Capture the cell that displays the provided text and extract its [x, y] central coordinate. 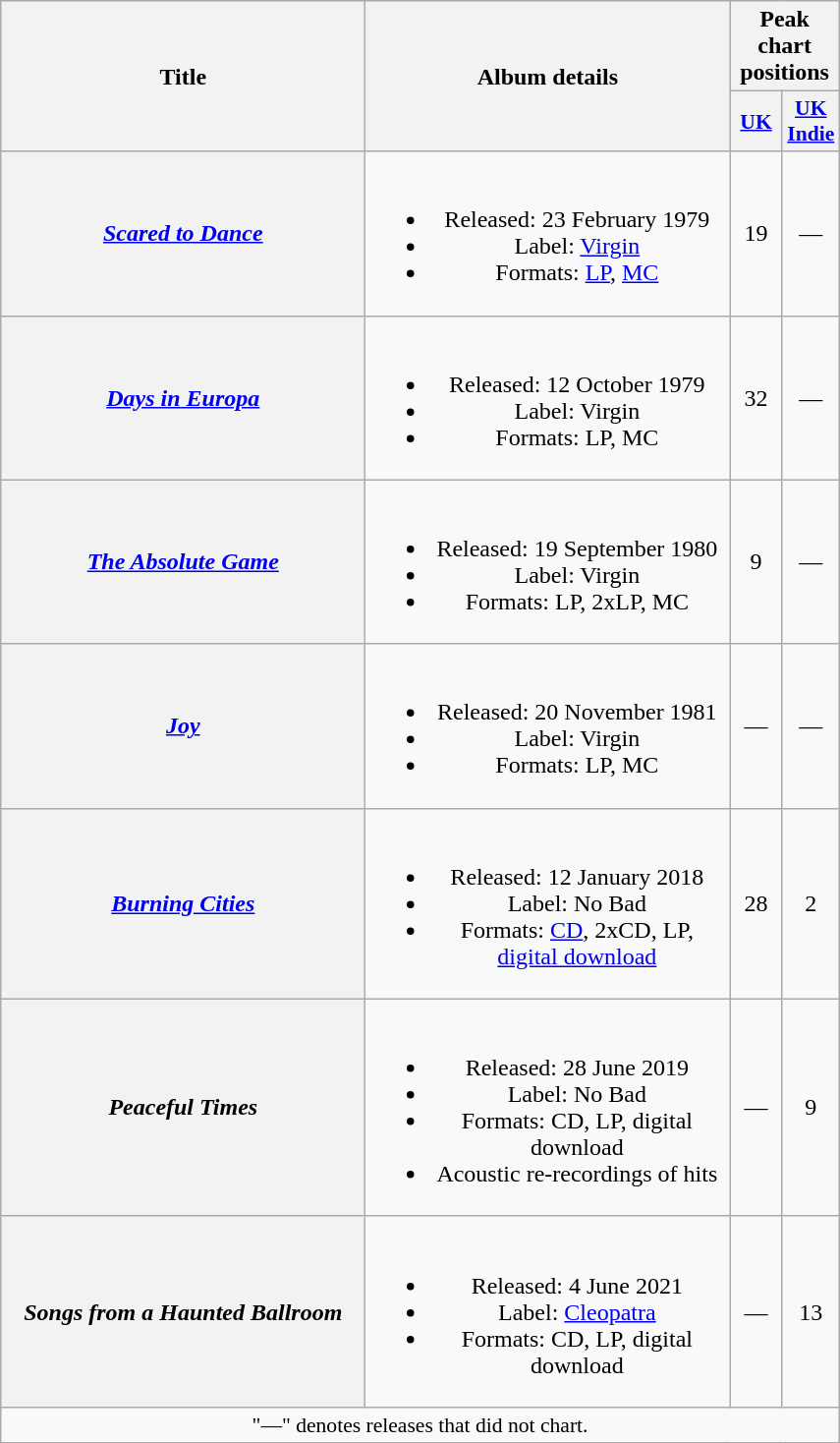
Released: 4 June 2021Label: CleopatraFormats: CD, LP, digital download [548, 1311]
Songs from a Haunted Ballroom [183, 1311]
13 [811, 1311]
The Absolute Game [183, 562]
Released: 12 October 1979Label: VirginFormats: LP, MC [548, 397]
Released: 28 June 2019Label: No BadFormats: CD, LP, digital downloadAcoustic re-recordings of hits [548, 1107]
Joy [183, 725]
19 [756, 234]
2 [811, 903]
UK Indie [811, 122]
Released: 12 January 2018Label: No BadFormats: CD, 2xCD, LP, digital download [548, 903]
"—" denotes releases that did not chart. [420, 1424]
32 [756, 397]
28 [756, 903]
Album details [548, 77]
Scared to Dance [183, 234]
Peaceful Times [183, 1107]
Title [183, 77]
Released: 20 November 1981Label: VirginFormats: LP, MC [548, 725]
Burning Cities [183, 903]
Days in Europa [183, 397]
Released: 19 September 1980Label: VirginFormats: LP, 2xLP, MC [548, 562]
UK [756, 122]
Peak chart positions [784, 46]
Released: 23 February 1979Label: VirginFormats: LP, MC [548, 234]
